Find where the given text appears and provide that cell's center as [X, Y] coordinate. 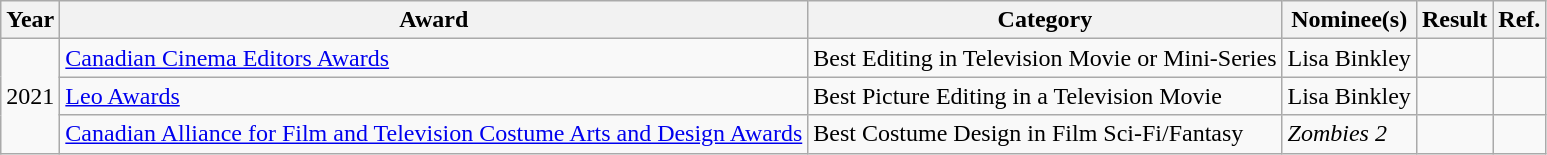
Nominee(s) [1349, 20]
Canadian Cinema Editors Awards [434, 58]
Best Picture Editing in a Television Movie [1045, 96]
Year [30, 20]
Canadian Alliance for Film and Television Costume Arts and Design Awards [434, 134]
Leo Awards [434, 96]
Best Costume Design in Film Sci-Fi/Fantasy [1045, 134]
Result [1454, 20]
Best Editing in Television Movie or Mini-Series [1045, 58]
Ref. [1520, 20]
2021 [30, 96]
Category [1045, 20]
Award [434, 20]
Zombies 2 [1349, 134]
